Return [X, Y] of the center of cell containing provided text 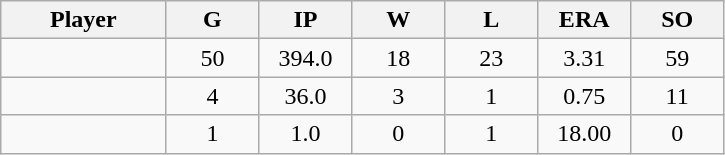
W [398, 20]
ERA [584, 20]
IP [306, 20]
23 [492, 58]
50 [212, 58]
18 [398, 58]
36.0 [306, 96]
18.00 [584, 134]
SO [678, 20]
Player [84, 20]
11 [678, 96]
1.0 [306, 134]
0.75 [584, 96]
394.0 [306, 58]
G [212, 20]
4 [212, 96]
3.31 [584, 58]
L [492, 20]
59 [678, 58]
3 [398, 96]
